Output the (X, Y) coordinate of the center of the cell containing the given text.  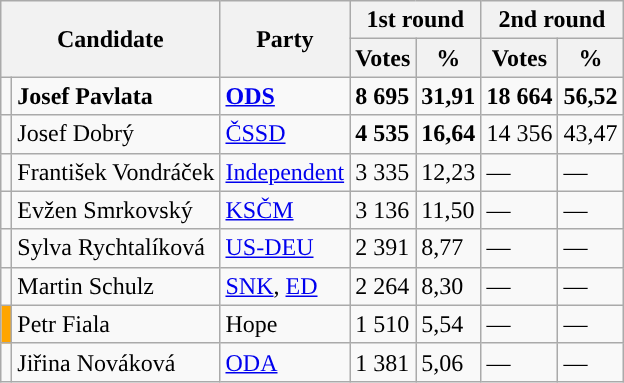
4 535 (383, 134)
1st round (416, 20)
8,77 (448, 248)
ČSSD (285, 134)
43,47 (590, 134)
1 381 (383, 362)
2 264 (383, 286)
Independent (285, 172)
Candidate (110, 39)
2 391 (383, 248)
12,23 (448, 172)
1 510 (383, 324)
František Vondráček (116, 172)
Evžen Smrkovský (116, 210)
ODA (285, 362)
5,54 (448, 324)
5,06 (448, 362)
Petr Fiala (116, 324)
18 664 (520, 96)
11,50 (448, 210)
14 356 (520, 134)
SNK, ED (285, 286)
Josef Dobrý (116, 134)
Jiřina Nováková (116, 362)
Martin Schulz (116, 286)
Sylva Rychtalíková (116, 248)
31,91 (448, 96)
ODS (285, 96)
2nd round (552, 20)
56,52 (590, 96)
Hope (285, 324)
16,64 (448, 134)
US-DEU (285, 248)
Party (285, 39)
8 695 (383, 96)
Josef Pavlata (116, 96)
3 136 (383, 210)
KSČM (285, 210)
3 335 (383, 172)
8,30 (448, 286)
